From the cell containing the given text, extract its center point as [X, Y] coordinate. 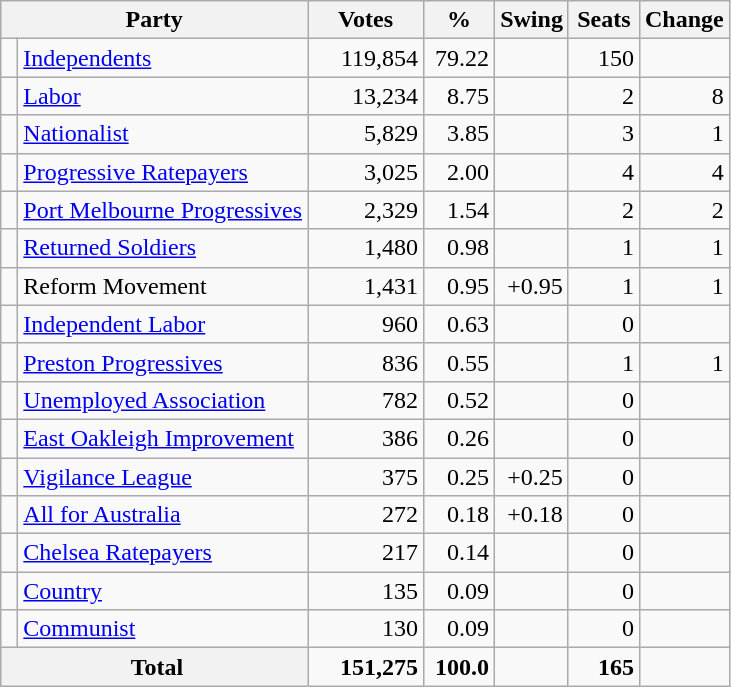
Change [684, 20]
0.25 [460, 477]
+0.95 [532, 286]
0.18 [460, 515]
Independents [163, 58]
Communist [163, 629]
0.55 [460, 362]
Unemployed Association [163, 400]
375 [366, 477]
0.52 [460, 400]
Nationalist [163, 134]
8.75 [460, 96]
130 [366, 629]
1,431 [366, 286]
Swing [532, 20]
Total [154, 667]
119,854 [366, 58]
Returned Soldiers [163, 248]
Votes [366, 20]
3.85 [460, 134]
217 [366, 553]
13,234 [366, 96]
Independent Labor [163, 324]
2.00 [460, 172]
100.0 [460, 667]
782 [366, 400]
135 [366, 591]
1,480 [366, 248]
960 [366, 324]
79.22 [460, 58]
0.95 [460, 286]
8 [684, 96]
+0.18 [532, 515]
Preston Progressives [163, 362]
150 [604, 58]
Country [163, 591]
0.63 [460, 324]
Reform Movement [163, 286]
Chelsea Ratepayers [163, 553]
2,329 [366, 210]
Seats [604, 20]
151,275 [366, 667]
272 [366, 515]
Labor [163, 96]
+0.25 [532, 477]
Progressive Ratepayers [163, 172]
% [460, 20]
386 [366, 438]
5,829 [366, 134]
1.54 [460, 210]
East Oakleigh Improvement [163, 438]
836 [366, 362]
3,025 [366, 172]
All for Australia [163, 515]
165 [604, 667]
3 [604, 134]
Port Melbourne Progressives [163, 210]
Party [154, 20]
0.14 [460, 553]
0.98 [460, 248]
Vigilance League [163, 477]
0.26 [460, 438]
